Detect which cell encompasses the target text, then output its [x, y] center coordinate. 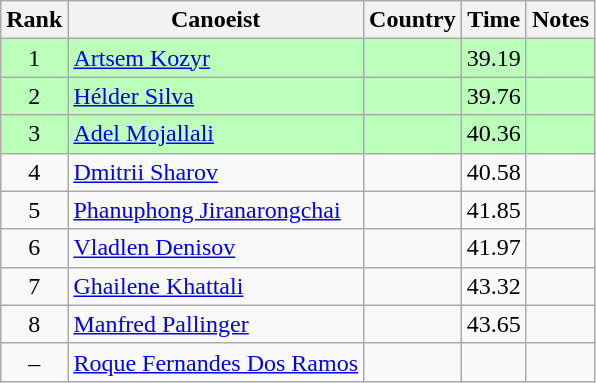
Ghailene Khattali [216, 286]
41.85 [494, 210]
Country [413, 20]
40.58 [494, 172]
Canoeist [216, 20]
Roque Fernandes Dos Ramos [216, 362]
Notes [560, 20]
5 [34, 210]
41.97 [494, 248]
4 [34, 172]
2 [34, 96]
1 [34, 58]
Vladlen Denisov [216, 248]
6 [34, 248]
Artsem Kozyr [216, 58]
Adel Mojallali [216, 134]
Rank [34, 20]
7 [34, 286]
– [34, 362]
40.36 [494, 134]
43.32 [494, 286]
Dmitrii Sharov [216, 172]
39.76 [494, 96]
Manfred Pallinger [216, 324]
Time [494, 20]
43.65 [494, 324]
8 [34, 324]
Hélder Silva [216, 96]
3 [34, 134]
Phanuphong Jiranarongchai [216, 210]
39.19 [494, 58]
